Pinpoint the cell where the given text exists, returning its [x, y] midpoint coordinate. 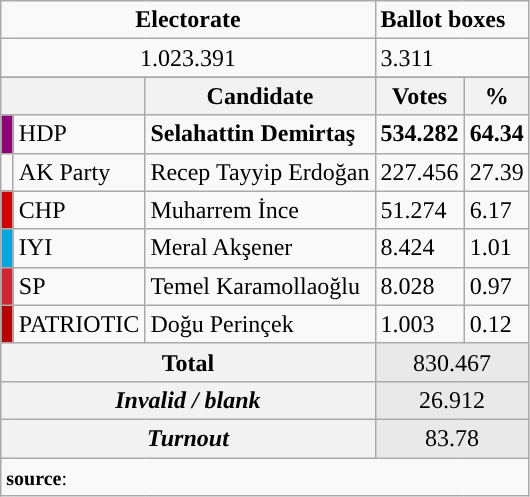
Ballot boxes [452, 20]
3.311 [452, 58]
0.97 [496, 286]
IYI [79, 248]
Recep Tayyip Erdoğan [260, 172]
Invalid / blank [188, 400]
6.17 [496, 210]
% [496, 96]
64.34 [496, 134]
Doğu Perinçek [260, 324]
227.456 [420, 172]
Turnout [188, 438]
51.274 [420, 210]
26.912 [452, 400]
27.39 [496, 172]
Selahattin Demirtaş [260, 134]
8.028 [420, 286]
CHP [79, 210]
AK Party [79, 172]
Candidate [260, 96]
1.003 [420, 324]
534.282 [420, 134]
1.01 [496, 248]
830.467 [452, 362]
PATRIOTIC [79, 324]
Muharrem İnce [260, 210]
0.12 [496, 324]
8.424 [420, 248]
HDP [79, 134]
source: [265, 477]
Temel Karamollaoğlu [260, 286]
Votes [420, 96]
SP [79, 286]
83.78 [452, 438]
Total [188, 362]
1.023.391 [188, 58]
Electorate [188, 20]
Meral Akşener [260, 248]
